Return the (X, Y) coordinate for the center point of the cell that contains the specified text.  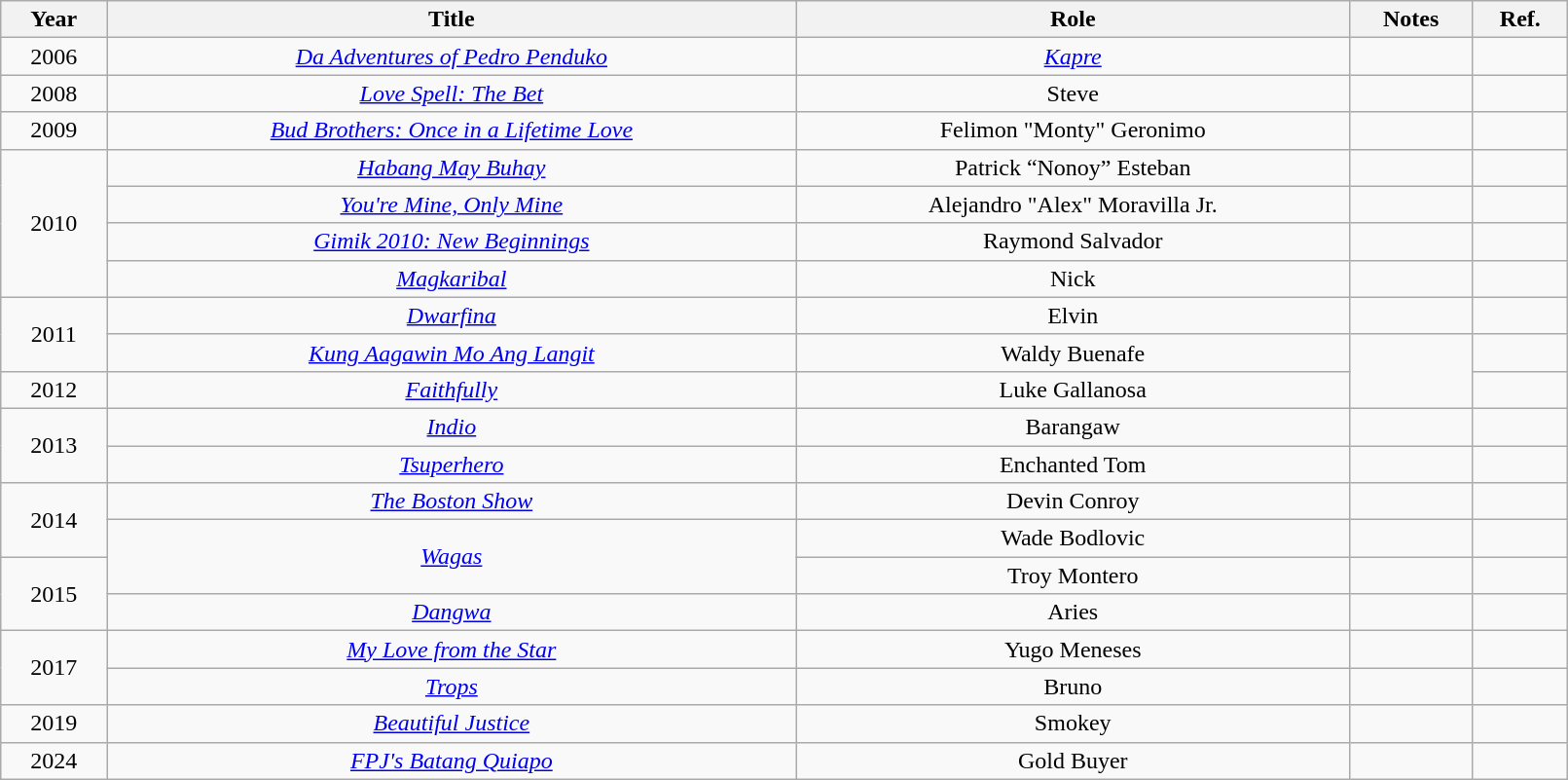
Indio (452, 427)
Gimik 2010: New Beginnings (452, 241)
Wagas (452, 557)
Role (1073, 19)
Enchanted Tom (1073, 464)
Faithfully (452, 390)
Raymond Salvador (1073, 241)
Barangaw (1073, 427)
The Boston Show (452, 501)
Aries (1073, 613)
2015 (55, 594)
Title (452, 19)
2024 (55, 761)
Waldy Buenafe (1073, 353)
2010 (55, 223)
Smokey (1073, 724)
Alejandro "Alex" Moravilla Jr. (1073, 204)
Patrick “Nonoy” Esteban (1073, 167)
Kung Aagawin Mo Ang Langit (452, 353)
2011 (55, 334)
Dangwa (452, 613)
Kapre (1073, 56)
Yugo Meneses (1073, 650)
Bruno (1073, 687)
2009 (55, 130)
2008 (55, 93)
Da Adventures of Pedro Penduko (452, 56)
Felimon "Monty" Geronimo (1073, 130)
Notes (1411, 19)
Elvin (1073, 316)
2019 (55, 724)
Habang May Buhay (452, 167)
Troy Montero (1073, 576)
Year (55, 19)
2017 (55, 668)
Gold Buyer (1073, 761)
Devin Conroy (1073, 501)
Tsuperhero (452, 464)
2013 (55, 445)
Beautiful Justice (452, 724)
My Love from the Star (452, 650)
Trops (452, 687)
2014 (55, 520)
FPJ's Batang Quiapo (452, 761)
Dwarfina (452, 316)
Magkaribal (452, 279)
Steve (1073, 93)
2006 (55, 56)
2012 (55, 390)
Love Spell: The Bet (452, 93)
Nick (1073, 279)
Ref. (1520, 19)
Luke Gallanosa (1073, 390)
Bud Brothers: Once in a Lifetime Love (452, 130)
Wade Bodlovic (1073, 539)
You're Mine, Only Mine (452, 204)
